Provide the [x, y] coordinate of the cell's center where the given text is located.  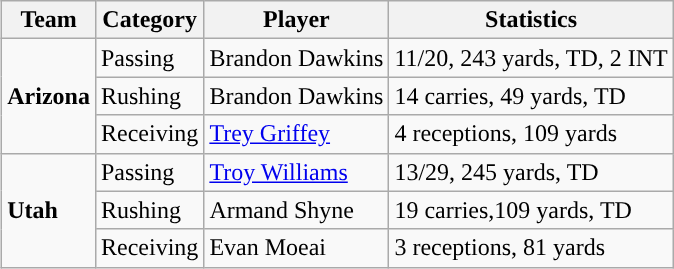
Trey Griffey [296, 134]
Team [49, 20]
14 carries, 49 yards, TD [531, 96]
Arizona [49, 96]
Category [149, 20]
Troy Williams [296, 172]
19 carries,109 yards, TD [531, 210]
11/20, 243 yards, TD, 2 INT [531, 58]
13/29, 245 yards, TD [531, 172]
Utah [49, 210]
Evan Moeai [296, 248]
Player [296, 20]
3 receptions, 81 yards [531, 248]
Statistics [531, 20]
Armand Shyne [296, 210]
4 receptions, 109 yards [531, 134]
